Capture the cell that displays the provided text and extract its [X, Y] central coordinate. 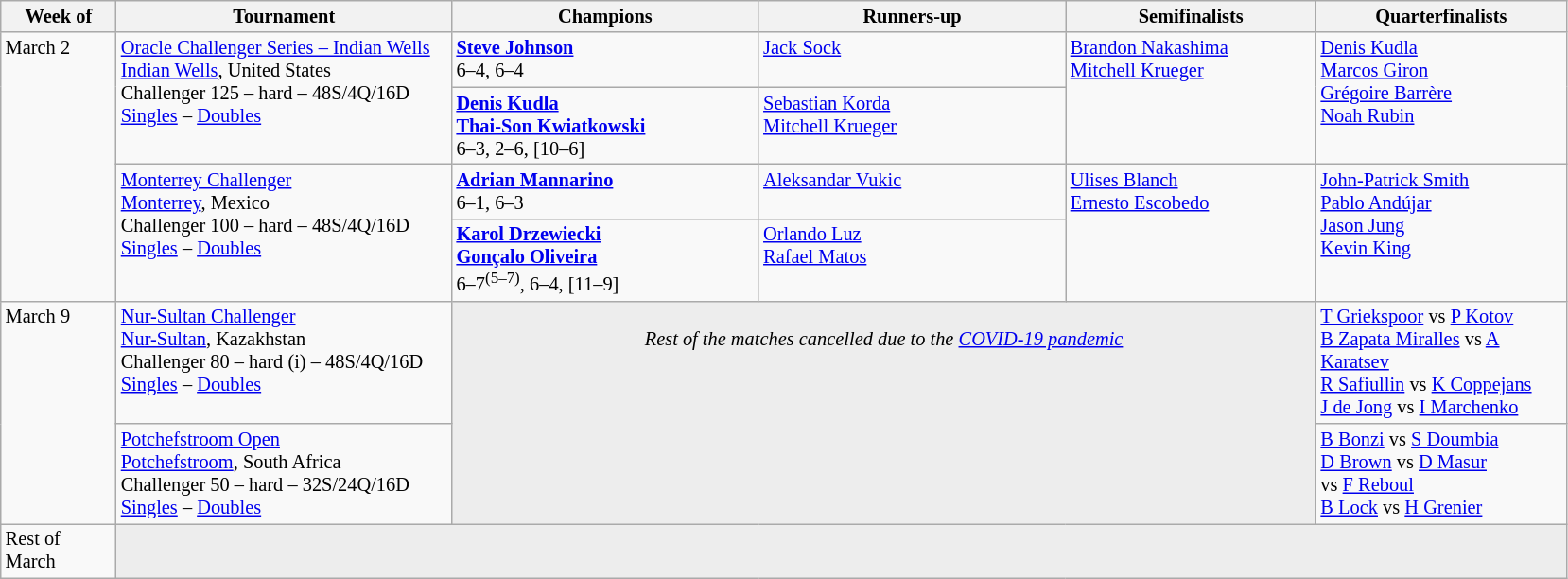
Rest of the matches cancelled due to the COVID-19 pandemic [884, 412]
Tournament [284, 16]
Steve Johnson6–4, 6–4 [605, 60]
Jack Sock [912, 60]
Orlando Luz Rafael Matos [912, 259]
Runners-up [912, 16]
Week of [59, 16]
March 9 [59, 412]
Denis Kudla Marcos Giron Grégoire Barrère Noah Rubin [1441, 98]
Sebastian Korda Mitchell Krueger [912, 126]
John-Patrick Smith Pablo Andújar Jason Jung Kevin King [1441, 233]
T Griekspoor vs P Kotov B Zapata Miralles vs A Karatsev R Safiullin vs K Coppejans J de Jong vs I Marchenko [1441, 362]
Semifinalists [1192, 16]
Monterrey ChallengerMonterrey, Mexico Challenger 100 – hard – 48S/4Q/16DSingles – Doubles [284, 233]
Ulises Blanch Ernesto Escobedo [1192, 233]
Quarterfinalists [1441, 16]
Denis Kudla Thai-Son Kwiatkowski6–3, 2–6, [10–6] [605, 126]
March 2 [59, 167]
Karol Drzewiecki Gonçalo Oliveira6–7(5–7), 6–4, [11–9] [605, 259]
Potchefstroom OpenPotchefstroom, South Africa Challenger 50 – hard – 32S/24Q/16DSingles – Doubles [284, 474]
Rest of March [59, 551]
Adrian Mannarino6–1, 6–3 [605, 191]
Aleksandar Vukic [912, 191]
Nur-Sultan ChallengerNur-Sultan, Kazakhstan Challenger 80 – hard (i) – 48S/4Q/16DSingles – Doubles [284, 362]
Brandon Nakashima Mitchell Krueger [1192, 98]
B Bonzi vs S Doumbia D Brown vs D Masur vs F Reboul B Lock vs H Grenier [1441, 474]
Oracle Challenger Series – Indian WellsIndian Wells, United States Challenger 125 – hard – 48S/4Q/16DSingles – Doubles [284, 98]
Champions [605, 16]
